Return (X, Y) of the center of cell containing provided text 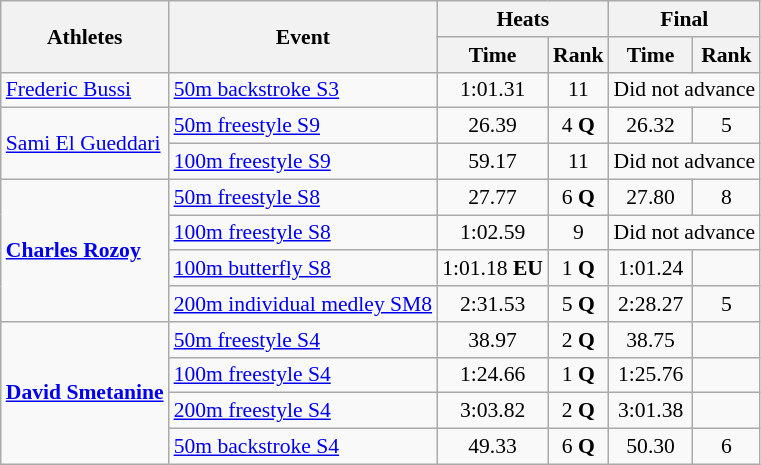
100m freestyle S8 (304, 233)
27.80 (651, 197)
1:02.59 (492, 233)
100m freestyle S4 (304, 375)
200m individual medley SM8 (304, 304)
1:01.24 (651, 269)
200m freestyle S4 (304, 411)
50m freestyle S4 (304, 340)
Final (685, 19)
49.33 (492, 447)
Frederic Bussi (85, 90)
Sami El Gueddari (85, 144)
Heats (522, 19)
50m freestyle S9 (304, 126)
1:01.31 (492, 90)
2:28.27 (651, 304)
Athletes (85, 36)
Charles Rozoy (85, 250)
26.39 (492, 126)
100m freestyle S9 (304, 162)
1:01.18 EU (492, 269)
Event (304, 36)
59.17 (492, 162)
38.75 (651, 340)
1:25.76 (651, 375)
1:24.66 (492, 375)
38.97 (492, 340)
3:01.38 (651, 411)
50m backstroke S4 (304, 447)
2:31.53 (492, 304)
50.30 (651, 447)
26.32 (651, 126)
3:03.82 (492, 411)
27.77 (492, 197)
4 Q (578, 126)
50m backstroke S3 (304, 90)
8 (726, 197)
5 Q (578, 304)
6 (726, 447)
50m freestyle S8 (304, 197)
9 (578, 233)
100m butterfly S8 (304, 269)
David Smetanine (85, 393)
